Output the [X, Y] coordinate of the center of the cell containing the given text.  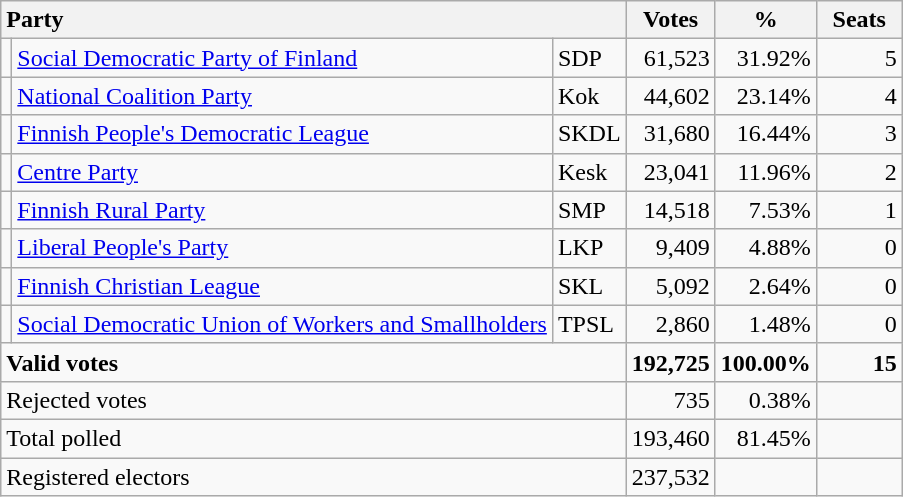
2,860 [670, 324]
Seats [859, 20]
16.44% [766, 134]
Finnish Christian League [282, 286]
9,409 [670, 248]
23,041 [670, 172]
SMP [589, 210]
Social Democratic Union of Workers and Smallholders [282, 324]
100.00% [766, 362]
192,725 [670, 362]
0.38% [766, 400]
Rejected votes [314, 400]
Valid votes [314, 362]
61,523 [670, 58]
81.45% [766, 438]
TPSL [589, 324]
31,680 [670, 134]
1 [859, 210]
735 [670, 400]
Social Democratic Party of Finland [282, 58]
31.92% [766, 58]
1.48% [766, 324]
7.53% [766, 210]
SDP [589, 58]
44,602 [670, 96]
2 [859, 172]
23.14% [766, 96]
5 [859, 58]
Finnish People's Democratic League [282, 134]
Total polled [314, 438]
3 [859, 134]
Kok [589, 96]
4.88% [766, 248]
193,460 [670, 438]
14,518 [670, 210]
Registered electors [314, 477]
5,092 [670, 286]
2.64% [766, 286]
Party [314, 20]
Liberal People's Party [282, 248]
4 [859, 96]
LKP [589, 248]
Centre Party [282, 172]
Votes [670, 20]
11.96% [766, 172]
Kesk [589, 172]
% [766, 20]
15 [859, 362]
Finnish Rural Party [282, 210]
National Coalition Party [282, 96]
237,532 [670, 477]
SKL [589, 286]
SKDL [589, 134]
